Identify which cell holds the provided text, then report its [X, Y] central coordinate. 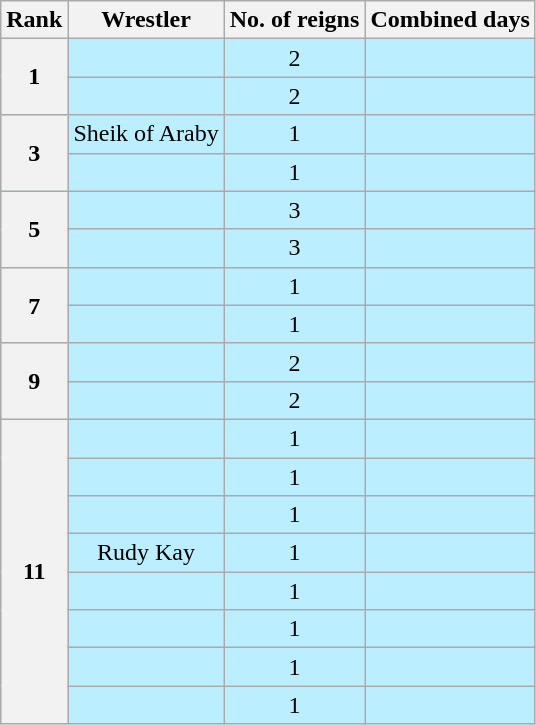
11 [34, 571]
Sheik of Araby [146, 134]
9 [34, 381]
Rank [34, 20]
Wrestler [146, 20]
7 [34, 305]
Rudy Kay [146, 553]
Combined days [450, 20]
No. of reigns [294, 20]
5 [34, 229]
